For the text-containing cell, return its midpoint in [X, Y] coordinate format. 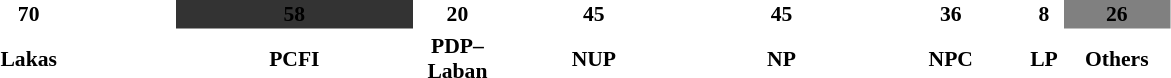
36 [951, 14]
20 [457, 14]
58 [294, 14]
8 [1044, 14]
26 [1116, 14]
